Return the [x, y] coordinate for the center point of the cell that contains the specified text.  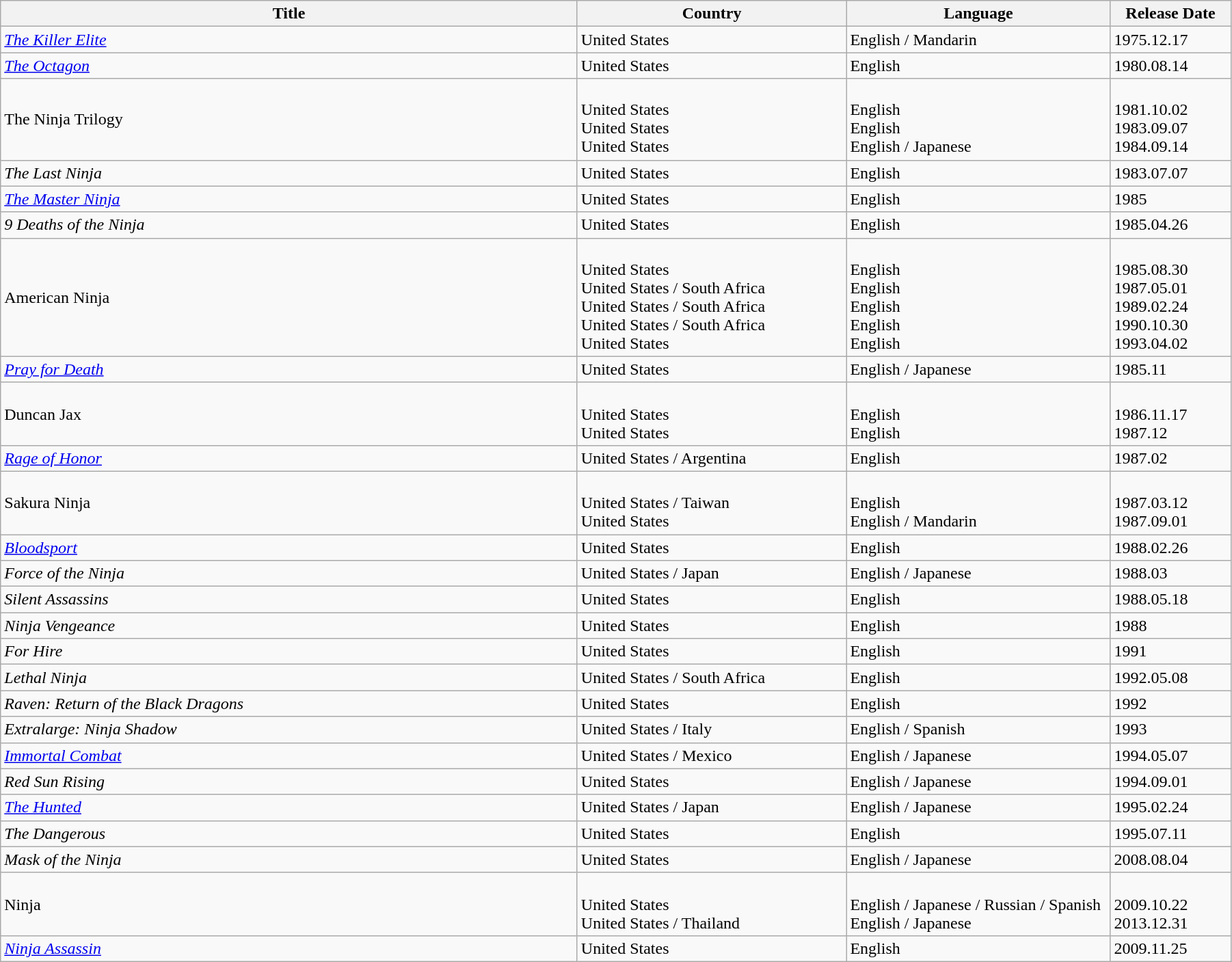
1994.05.07 [1170, 756]
1981.10.021983.09.071984.09.14 [1170, 119]
1986.11.171987.12 [1170, 414]
English / Mandarin [978, 40]
Red Sun Rising [289, 781]
1980.08.14 [1170, 66]
1992 [1170, 704]
The Dangerous [289, 833]
1994.09.01 [1170, 781]
United StatesUnited States [712, 414]
Pray for Death [289, 369]
The Last Ninja [289, 173]
The Killer Elite [289, 40]
1988.02.26 [1170, 548]
1987.02 [1170, 458]
1983.07.07 [1170, 173]
Immortal Combat [289, 756]
Language [978, 14]
English / Spanish [978, 730]
1995.07.11 [1170, 833]
1991 [1170, 652]
Force of the Ninja [289, 574]
1975.12.17 [1170, 40]
Ninja Vengeance [289, 626]
1985.08.301987.05.011989.02.241990.10.301993.04.02 [1170, 297]
1988 [1170, 626]
United States / Argentina [712, 458]
United StatesUnited StatesUnited States [712, 119]
Ninja [289, 904]
2008.08.04 [1170, 859]
1988.03 [1170, 574]
1985.11 [1170, 369]
1993 [1170, 730]
Silent Assassins [289, 600]
Lethal Ninja [289, 678]
EnglishEnglish [978, 414]
American Ninja [289, 297]
1985.04.26 [1170, 225]
EnglishEnglishEnglish / Japanese [978, 119]
Release Date [1170, 14]
Sakura Ninja [289, 503]
United States / South Africa [712, 678]
1995.02.24 [1170, 807]
English / Japanese / Russian / SpanishEnglish / Japanese [978, 904]
Title [289, 14]
1988.05.18 [1170, 600]
The Octagon [289, 66]
EnglishEnglishEnglishEnglishEnglish [978, 297]
Ninja Assassin [289, 948]
United StatesUnited States / Thailand [712, 904]
1992.05.08 [1170, 678]
Extralarge: Ninja Shadow [289, 730]
The Master Ninja [289, 199]
Mask of the Ninja [289, 859]
United States / Mexico [712, 756]
United States / TaiwanUnited States [712, 503]
United StatesUnited States / South AfricaUnited States / South AfricaUnited States / South AfricaUnited States [712, 297]
For Hire [289, 652]
The Hunted [289, 807]
1987.03.121987.09.01 [1170, 503]
2009.11.25 [1170, 948]
1985 [1170, 199]
2009.10.222013.12.31 [1170, 904]
EnglishEnglish / Mandarin [978, 503]
Raven: Return of the Black Dragons [289, 704]
Country [712, 14]
Rage of Honor [289, 458]
9 Deaths of the Ninja [289, 225]
Bloodsport [289, 548]
The Ninja Trilogy [289, 119]
United States / Italy [712, 730]
Duncan Jax [289, 414]
